For the text-containing cell, return its midpoint in [x, y] coordinate format. 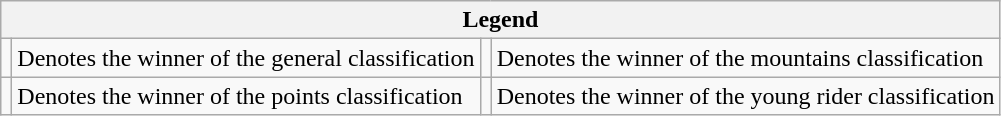
Denotes the winner of the general classification [246, 58]
Denotes the winner of the points classification [246, 96]
Legend [500, 20]
Denotes the winner of the mountains classification [746, 58]
Denotes the winner of the young rider classification [746, 96]
